Output the (X, Y) coordinate of the center of the cell containing the given text.  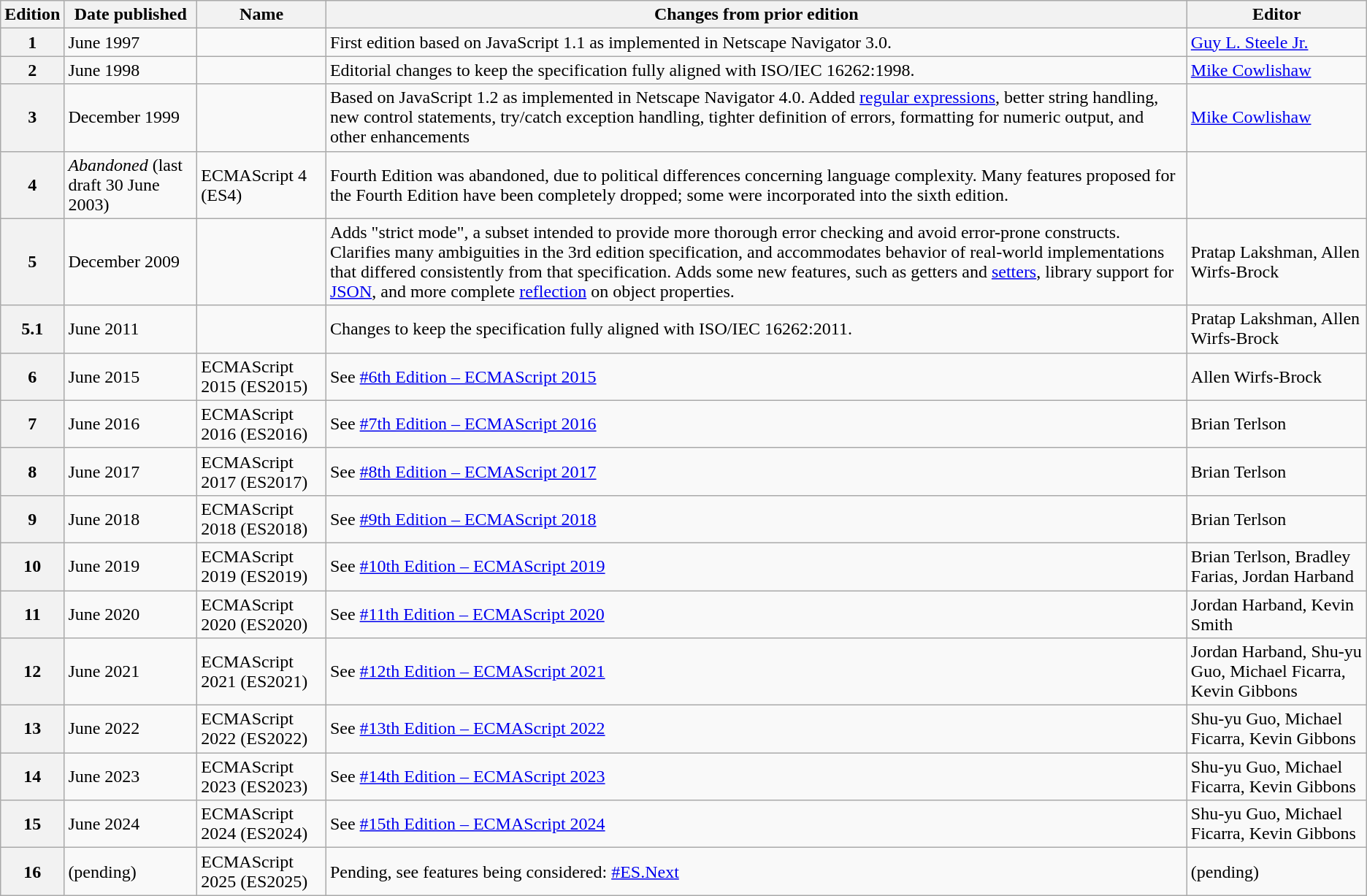
See #7th Edition – ECMAScript 2016 (757, 424)
ECMAScript 4 (ES4) (261, 185)
12 (32, 672)
6 (32, 377)
See #8th Edition – ECMAScript 2017 (757, 472)
Editor (1276, 15)
Editorial changes to keep the specification fully aligned with ISO/IEC 16262:1998. (757, 70)
ECMAScript 2016 (ES2016) (261, 424)
June 2018 (131, 518)
December 1999 (131, 118)
14 (32, 777)
ECMAScript 2022 (ES2022) (261, 729)
10 (32, 567)
11 (32, 613)
Jordan Harband, Shu-yu Guo, Michael Ficarra, Kevin Gibbons (1276, 672)
Brian Terlson, Bradley Farias, Jordan Harband (1276, 567)
5.1 (32, 329)
June 2016 (131, 424)
See #13th Edition – ECMAScript 2022 (757, 729)
June 2024 (131, 824)
4 (32, 185)
Changes from prior edition (757, 15)
See #11th Edition – ECMAScript 2020 (757, 613)
June 2015 (131, 377)
Guy L. Steele Jr. (1276, 42)
June 2020 (131, 613)
Changes to keep the specification fully aligned with ISO/IEC 16262:2011. (757, 329)
5 (32, 261)
Date published (131, 15)
ECMAScript 2021 (ES2021) (261, 672)
2 (32, 70)
June 2017 (131, 472)
First edition based on JavaScript 1.1 as implemented in Netscape Navigator 3.0. (757, 42)
Allen Wirfs-Brock (1276, 377)
See #6th Edition – ECMAScript 2015 (757, 377)
June 2023 (131, 777)
Name (261, 15)
15 (32, 824)
See #14th Edition – ECMAScript 2023 (757, 777)
1 (32, 42)
7 (32, 424)
June 2011 (131, 329)
13 (32, 729)
June 2022 (131, 729)
ECMAScript 2025 (ES2025) (261, 872)
ECMAScript 2024 (ES2024) (261, 824)
ECMAScript 2019 (ES2019) (261, 567)
ECMAScript 2018 (ES2018) (261, 518)
December 2009 (131, 261)
ECMAScript 2020 (ES2020) (261, 613)
See #12th Edition – ECMAScript 2021 (757, 672)
June 2019 (131, 567)
3 (32, 118)
See #15th Edition – ECMAScript 2024 (757, 824)
June 1998 (131, 70)
See #10th Edition – ECMAScript 2019 (757, 567)
Edition (32, 15)
9 (32, 518)
ECMAScript 2023 (ES2023) (261, 777)
ECMAScript 2015 (ES2015) (261, 377)
16 (32, 872)
Abandoned (last draft 30 June 2003) (131, 185)
Jordan Harband, Kevin Smith (1276, 613)
8 (32, 472)
Pending, see features being considered: #ES.Next (757, 872)
ECMAScript 2017 (ES2017) (261, 472)
June 2021 (131, 672)
See #9th Edition – ECMAScript 2018 (757, 518)
June 1997 (131, 42)
